From the cell containing the given text, extract its center point as (X, Y) coordinate. 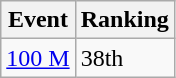
Ranking (124, 20)
Event (38, 20)
38th (124, 58)
100 M (38, 58)
